Detect which cell encompasses the target text, then output its (x, y) center coordinate. 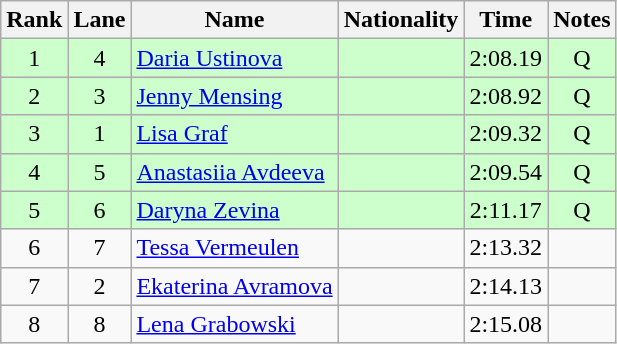
Rank (34, 20)
Time (506, 20)
Notes (582, 20)
Ekaterina Avramova (234, 286)
2:08.92 (506, 96)
Name (234, 20)
2:11.17 (506, 210)
2:08.19 (506, 58)
Daria Ustinova (234, 58)
Lena Grabowski (234, 324)
Nationality (401, 20)
2:14.13 (506, 286)
Jenny Mensing (234, 96)
Lisa Graf (234, 134)
2:15.08 (506, 324)
Anastasiia Avdeeva (234, 172)
Daryna Zevina (234, 210)
2:09.32 (506, 134)
Tessa Vermeulen (234, 248)
2:13.32 (506, 248)
2:09.54 (506, 172)
Lane (100, 20)
